Scan for the cell matching the given text and deliver its [X, Y] coordinate at center. 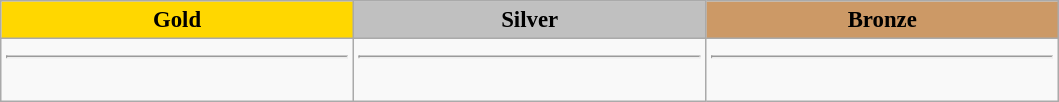
Bronze [882, 20]
Silver [530, 20]
Gold [178, 20]
